Extract the (x, y) coordinate from the center of the cell holding the provided text.  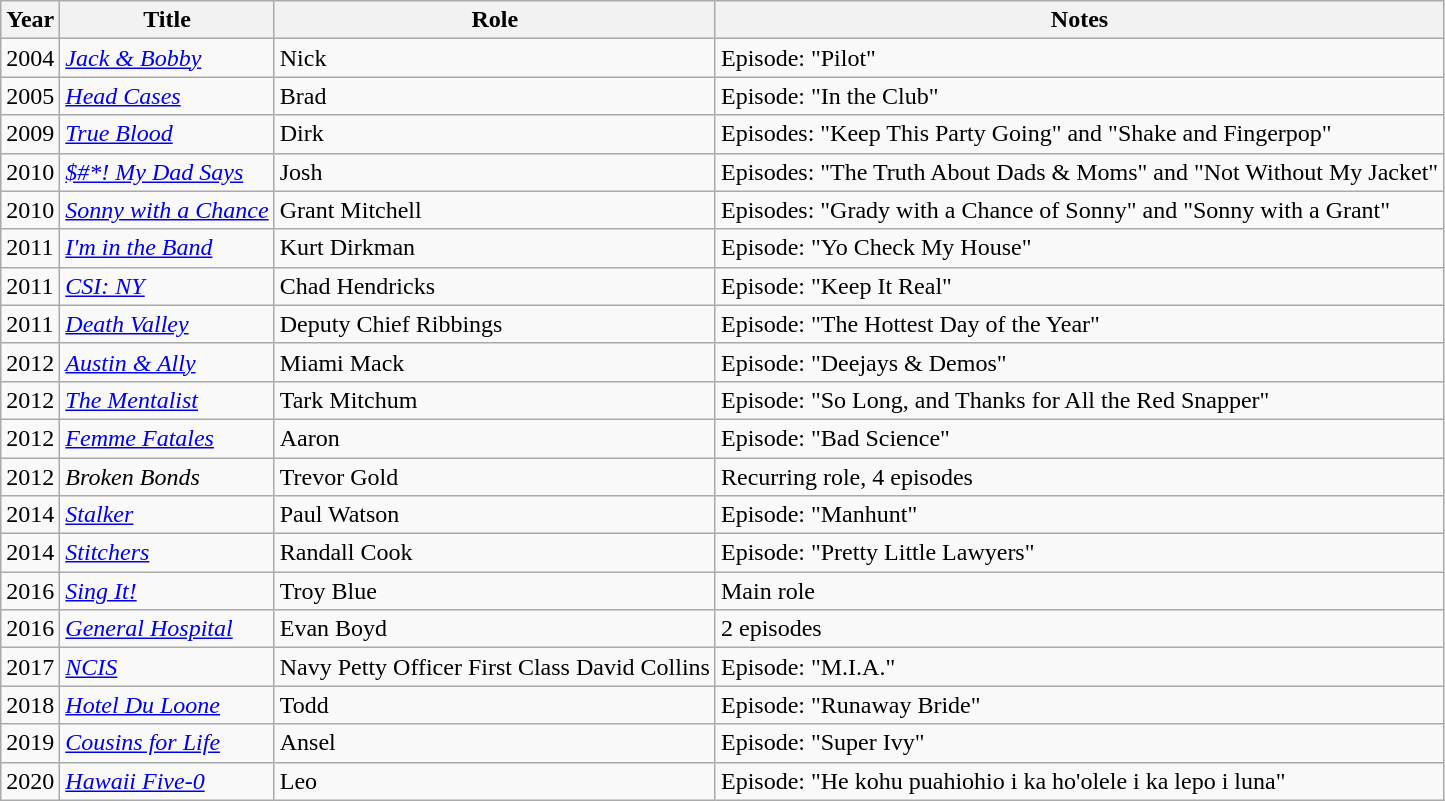
CSI: NY (167, 286)
2005 (30, 96)
Kurt Dirkman (494, 248)
Episode: "Super Ivy" (1079, 743)
Josh (494, 172)
Episodes: "The Truth About Dads & Moms" and "Not Without My Jacket" (1079, 172)
Broken Bonds (167, 477)
Role (494, 20)
Sing It! (167, 591)
Episodes: "Keep This Party Going" and "Shake and Fingerpop" (1079, 134)
Randall Cook (494, 553)
Stitchers (167, 553)
Episode: "In the Club" (1079, 96)
Episode: "Keep It Real" (1079, 286)
Recurring role, 4 episodes (1079, 477)
Episode: "M.I.A." (1079, 667)
Todd (494, 705)
2009 (30, 134)
Austin & Ally (167, 362)
Title (167, 20)
Episode: "Runaway Bride" (1079, 705)
Ansel (494, 743)
Hawaii Five-0 (167, 781)
2 episodes (1079, 629)
The Mentalist (167, 400)
Brad (494, 96)
Jack & Bobby (167, 58)
Sonny with a Chance (167, 210)
Leo (494, 781)
Evan Boyd (494, 629)
2019 (30, 743)
Episode: "Pilot" (1079, 58)
Episodes: "Grady with a Chance of Sonny" and "Sonny with a Grant" (1079, 210)
Episode: "Deejays & Demos" (1079, 362)
Hotel Du Loone (167, 705)
Main role (1079, 591)
Cousins for Life (167, 743)
Stalker (167, 515)
Episode: "Manhunt" (1079, 515)
Grant Mitchell (494, 210)
True Blood (167, 134)
Episode: "So Long, and Thanks for All the Red Snapper" (1079, 400)
Death Valley (167, 324)
Head Cases (167, 96)
Miami Mack (494, 362)
Episode: "Pretty Little Lawyers" (1079, 553)
Deputy Chief Ribbings (494, 324)
2017 (30, 667)
Trevor Gold (494, 477)
Episode: "Yo Check My House" (1079, 248)
Notes (1079, 20)
Episode: "He kohu puahiohio i ka ho'olele i ka lepo i luna" (1079, 781)
Chad Hendricks (494, 286)
General Hospital (167, 629)
Episode: "Bad Science" (1079, 438)
2018 (30, 705)
Paul Watson (494, 515)
2004 (30, 58)
Aaron (494, 438)
Dirk (494, 134)
Episode: "The Hottest Day of the Year" (1079, 324)
I'm in the Band (167, 248)
Year (30, 20)
Femme Fatales (167, 438)
Nick (494, 58)
Troy Blue (494, 591)
$#*! My Dad Says (167, 172)
NCIS (167, 667)
2020 (30, 781)
Tark Mitchum (494, 400)
Navy Petty Officer First Class David Collins (494, 667)
